Extract the [X, Y] coordinate from the center of the cell holding the provided text.  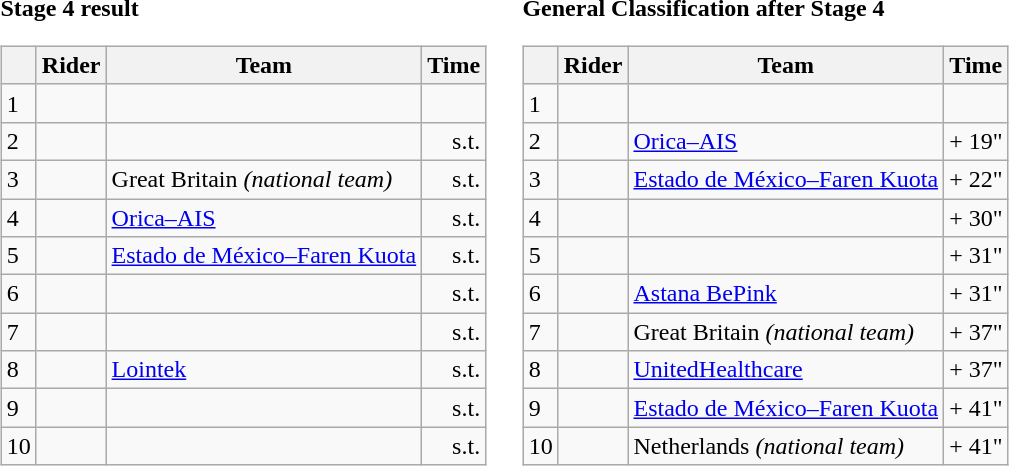
Lointek [264, 370]
Astana BePink [786, 294]
Netherlands (national team) [786, 446]
UnitedHealthcare [786, 370]
+ 22" [976, 179]
+ 30" [976, 217]
+ 19" [976, 141]
